Search for the cell housing the specified text and yield its (x, y) center coordinate. 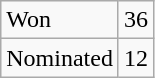
Nominated (60, 58)
Won (60, 20)
12 (136, 58)
36 (136, 20)
